Determine the [X, Y] coordinate at the center of the cell enclosing the given text.  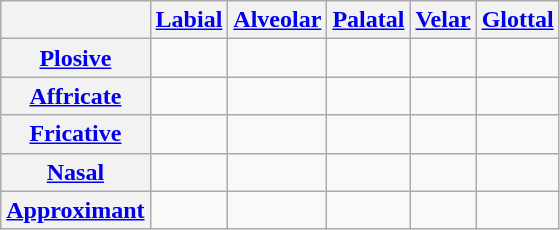
Plosive [76, 58]
Velar [443, 20]
Affricate [76, 96]
Alveolar [278, 20]
Approximant [76, 210]
Fricative [76, 134]
Glottal [518, 20]
Nasal [76, 172]
Labial [189, 20]
Palatal [368, 20]
